Provide the [X, Y] coordinate of the cell's center where the given text is located.  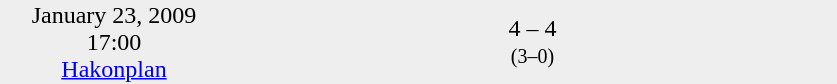
January 23, 200917:00Hakonplan [114, 42]
4 – 4(3–0) [532, 42]
